Capture the cell that displays the provided text and extract its [x, y] central coordinate. 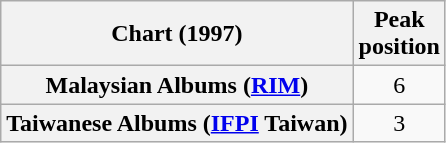
Malaysian Albums (RIM) [177, 85]
Peakposition [399, 34]
6 [399, 85]
Chart (1997) [177, 34]
3 [399, 123]
Taiwanese Albums (IFPI Taiwan) [177, 123]
